Pinpoint the cell where the given text exists, returning its [x, y] midpoint coordinate. 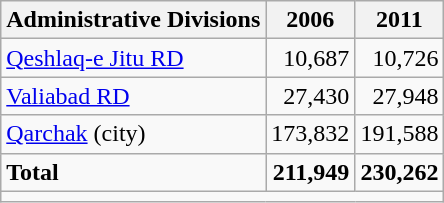
Qarchak (city) [134, 134]
230,262 [400, 172]
Qeshlaq-e Jitu RD [134, 58]
2006 [310, 20]
10,726 [400, 58]
27,948 [400, 96]
Valiabad RD [134, 96]
191,588 [400, 134]
173,832 [310, 134]
27,430 [310, 96]
Administrative Divisions [134, 20]
Total [134, 172]
10,687 [310, 58]
211,949 [310, 172]
2011 [400, 20]
